Capture the cell that displays the provided text and extract its (x, y) central coordinate. 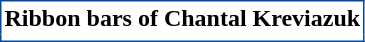
Ribbon bars of Chantal Kreviazuk (182, 18)
